Search for the cell housing the specified text and yield its (x, y) center coordinate. 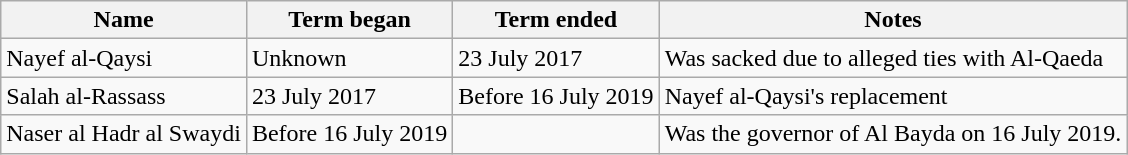
Term ended (556, 20)
Nayef al-Qaysi's replacement (893, 96)
Term began (349, 20)
Naser al Hadr al Swaydi (124, 134)
Salah al-Rassass (124, 96)
Was the governor of Al Bayda on 16 July 2019. (893, 134)
Notes (893, 20)
Name (124, 20)
Was sacked due to alleged ties with Al-Qaeda (893, 58)
Nayef al-Qaysi (124, 58)
Unknown (349, 58)
